Pinpoint the cell where the given text exists, returning its [x, y] midpoint coordinate. 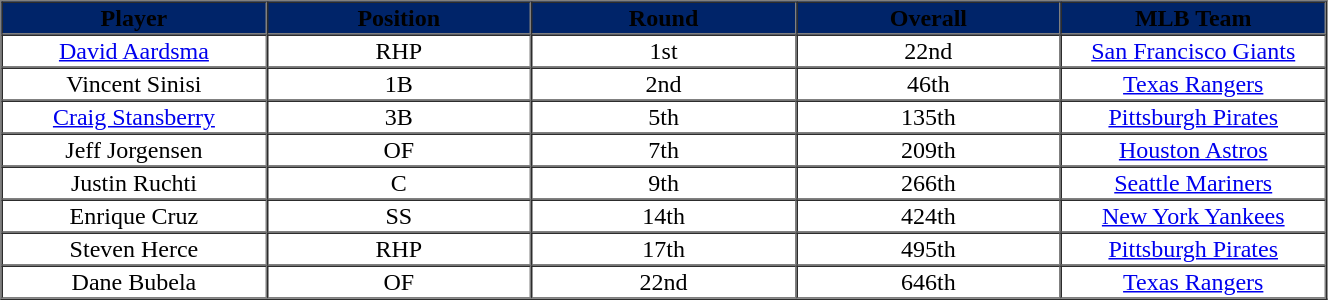
14th [664, 216]
C [398, 182]
646th [928, 282]
Vincent Sinisi [134, 84]
Enrique Cruz [134, 216]
1st [664, 50]
Justin Ruchti [134, 182]
Dane Bubela [134, 282]
Overall [928, 18]
Seattle Mariners [1194, 182]
495th [928, 248]
135th [928, 116]
Round [664, 18]
Position [398, 18]
3B [398, 116]
New York Yankees [1194, 216]
San Francisco Giants [1194, 50]
46th [928, 84]
Player [134, 18]
SS [398, 216]
Houston Astros [1194, 150]
266th [928, 182]
1B [398, 84]
17th [664, 248]
7th [664, 150]
Jeff Jorgensen [134, 150]
5th [664, 116]
MLB Team [1194, 18]
David Aardsma [134, 50]
Steven Herce [134, 248]
2nd [664, 84]
424th [928, 216]
Craig Stansberry [134, 116]
209th [928, 150]
9th [664, 182]
